For the text-containing cell, return its midpoint in [x, y] coordinate format. 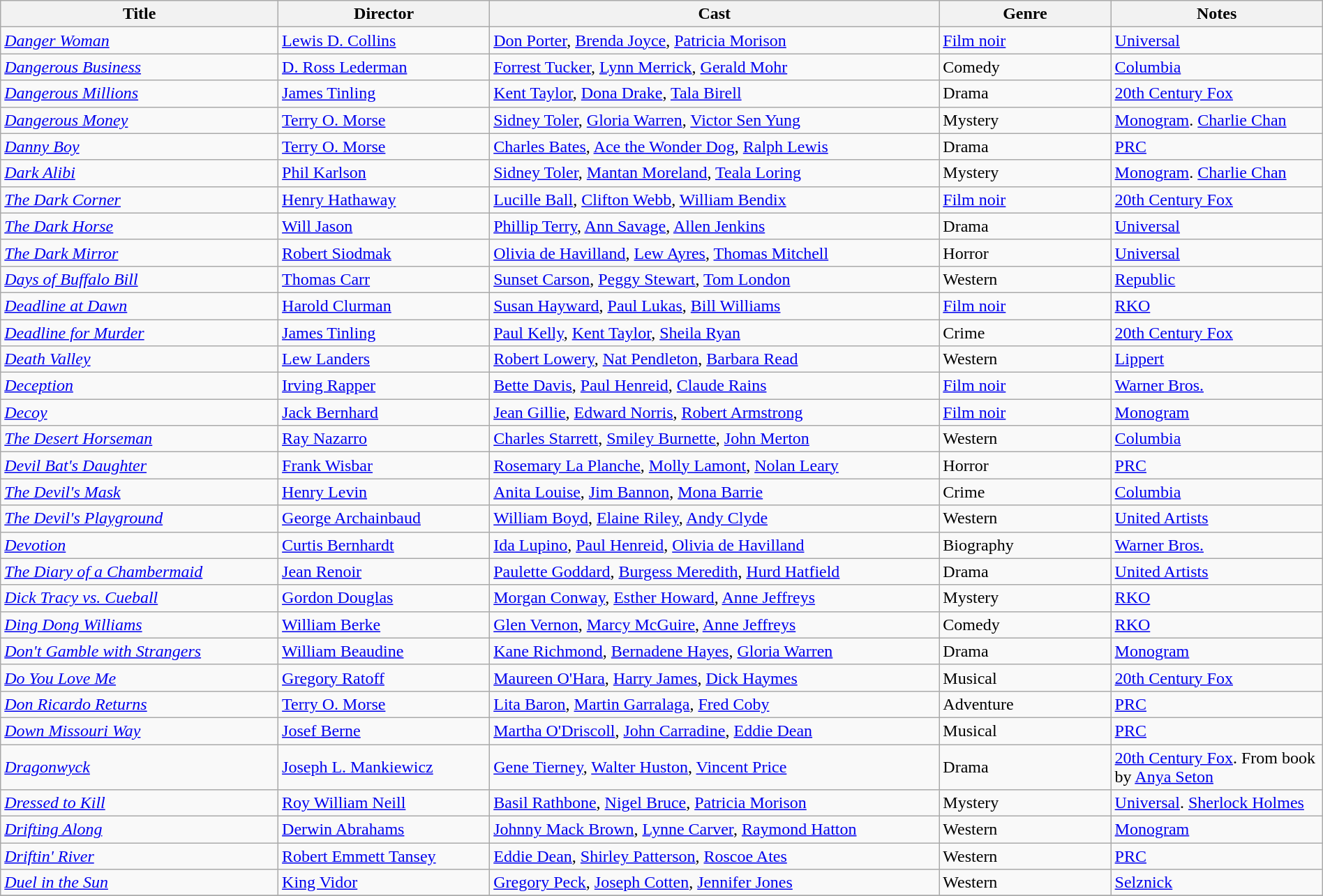
Jean Renoir [384, 572]
Robert Siodmak [384, 253]
Morgan Conway, Esther Howard, Anne Jeffreys [715, 598]
Harold Clurman [384, 306]
Dangerous Millions [140, 94]
The Diary of a Chambermaid [140, 572]
Devotion [140, 545]
Phillip Terry, Ann Savage, Allen Jenkins [715, 226]
Josef Berne [384, 731]
Joseph L. Mankiewicz [384, 766]
Deadline for Murder [140, 333]
The Desert Horseman [140, 439]
Deception [140, 386]
The Devil's Mask [140, 492]
Eddie Dean, Shirley Patterson, Roscoe Ates [715, 856]
Sidney Toler, Mantan Moreland, Teala Loring [715, 173]
Paulette Goddard, Burgess Meredith, Hurd Hatfield [715, 572]
Rosemary La Planche, Molly Lamont, Nolan Leary [715, 465]
The Devil's Playground [140, 518]
Don Porter, Brenda Joyce, Patricia Morison [715, 40]
Henry Hathaway [384, 200]
Johnny Mack Brown, Lynne Carver, Raymond Hatton [715, 830]
Gregory Peck, Joseph Cotten, Jennifer Jones [715, 883]
Charles Starrett, Smiley Burnette, John Merton [715, 439]
Curtis Bernhardt [384, 545]
Maureen O'Hara, Harry James, Dick Haymes [715, 678]
Gordon Douglas [384, 598]
Cast [715, 14]
Lucille Ball, Clifton Webb, William Bendix [715, 200]
Ida Lupino, Paul Henreid, Olivia de Havilland [715, 545]
Driftin' River [140, 856]
King Vidor [384, 883]
Susan Hayward, Paul Lukas, Bill Williams [715, 306]
Robert Lowery, Nat Pendleton, Barbara Read [715, 359]
Lewis D. Collins [384, 40]
Jean Gillie, Edward Norris, Robert Armstrong [715, 412]
Frank Wisbar [384, 465]
Down Missouri Way [140, 731]
Death Valley [140, 359]
Days of Buffalo Bill [140, 279]
Danger Woman [140, 40]
Roy William Neill [384, 803]
The Dark Horse [140, 226]
Bette Davis, Paul Henreid, Claude Rains [715, 386]
Gregory Ratoff [384, 678]
Selznick [1217, 883]
Derwin Abrahams [384, 830]
Kane Richmond, Bernadene Hayes, Gloria Warren [715, 651]
Duel in the Sun [140, 883]
Title [140, 14]
William Berke [384, 625]
Basil Rathbone, Nigel Bruce, Patricia Morison [715, 803]
Irving Rapper [384, 386]
Devil Bat's Daughter [140, 465]
Forrest Tucker, Lynn Merrick, Gerald Mohr [715, 67]
Don Ricardo Returns [140, 704]
Kent Taylor, Dona Drake, Tala Birell [715, 94]
William Beaudine [384, 651]
Phil Karlson [384, 173]
Dark Alibi [140, 173]
Glen Vernon, Marcy McGuire, Anne Jeffreys [715, 625]
Robert Emmett Tansey [384, 856]
Will Jason [384, 226]
Lippert [1217, 359]
Lita Baron, Martin Garralaga, Fred Coby [715, 704]
Ray Nazarro [384, 439]
Do You Love Me [140, 678]
Paul Kelly, Kent Taylor, Sheila Ryan [715, 333]
Martha O'Driscoll, John Carradine, Eddie Dean [715, 731]
Thomas Carr [384, 279]
Biography [1025, 545]
Lew Landers [384, 359]
Gene Tierney, Walter Huston, Vincent Price [715, 766]
Jack Bernhard [384, 412]
Don't Gamble with Strangers [140, 651]
Genre [1025, 14]
Universal. Sherlock Holmes [1217, 803]
Henry Levin [384, 492]
Drifting Along [140, 830]
George Archainbaud [384, 518]
Ding Dong Williams [140, 625]
Olivia de Havilland, Lew Ayres, Thomas Mitchell [715, 253]
Decoy [140, 412]
Sunset Carson, Peggy Stewart, Tom London [715, 279]
Dressed to Kill [140, 803]
Charles Bates, Ace the Wonder Dog, Ralph Lewis [715, 147]
Deadline at Dawn [140, 306]
William Boyd, Elaine Riley, Andy Clyde [715, 518]
D. Ross Lederman [384, 67]
Sidney Toler, Gloria Warren, Victor Sen Yung [715, 120]
Anita Louise, Jim Bannon, Mona Barrie [715, 492]
20th Century Fox. From book by Anya Seton [1217, 766]
The Dark Mirror [140, 253]
Dragonwyck [140, 766]
Director [384, 14]
Notes [1217, 14]
Danny Boy [140, 147]
Dangerous Business [140, 67]
Adventure [1025, 704]
Republic [1217, 279]
Dick Tracy vs. Cueball [140, 598]
The Dark Corner [140, 200]
Dangerous Money [140, 120]
